Capture the cell that displays the provided text and extract its (x, y) central coordinate. 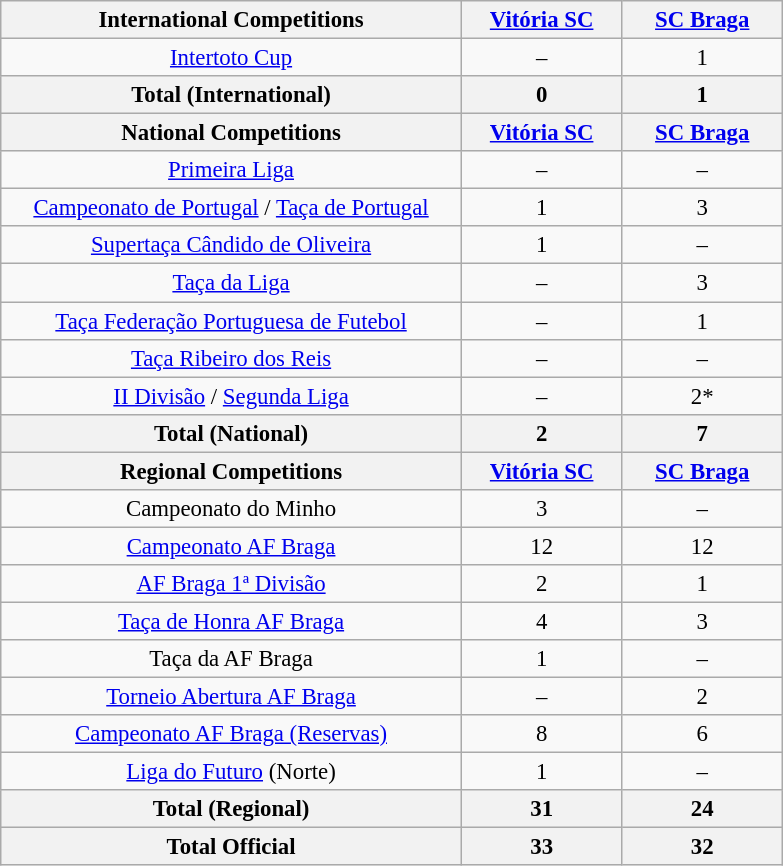
24 (702, 809)
Taça Ribeiro dos Reis (232, 358)
Taça da AF Braga (232, 659)
4 (542, 621)
AF Braga 1ª Divisão (232, 584)
Regional Competitions (232, 471)
31 (542, 809)
International Competitions (232, 20)
8 (542, 734)
Supertaça Cândido de Oliveira (232, 245)
Campeonato AF Braga (Reservas) (232, 734)
Intertoto Cup (232, 58)
Torneio Abertura AF Braga (232, 697)
II Divisão / Segunda Liga (232, 396)
Liga do Futuro (Norte) (232, 772)
Taça de Honra AF Braga (232, 621)
Total (Regional) (232, 809)
7 (702, 433)
Campeonato de Portugal / Taça de Portugal (232, 208)
Total (International) (232, 95)
Total Official (232, 847)
Taça Federação Portuguesa de Futebol (232, 321)
Campeonato do Minho (232, 509)
Taça da Liga (232, 283)
32 (702, 847)
2* (702, 396)
National Competitions (232, 133)
Total (National) (232, 433)
Campeonato AF Braga (232, 546)
6 (702, 734)
Primeira Liga (232, 170)
33 (542, 847)
0 (542, 95)
